Determine the [x, y] coordinate at the center of the cell enclosing the given text.  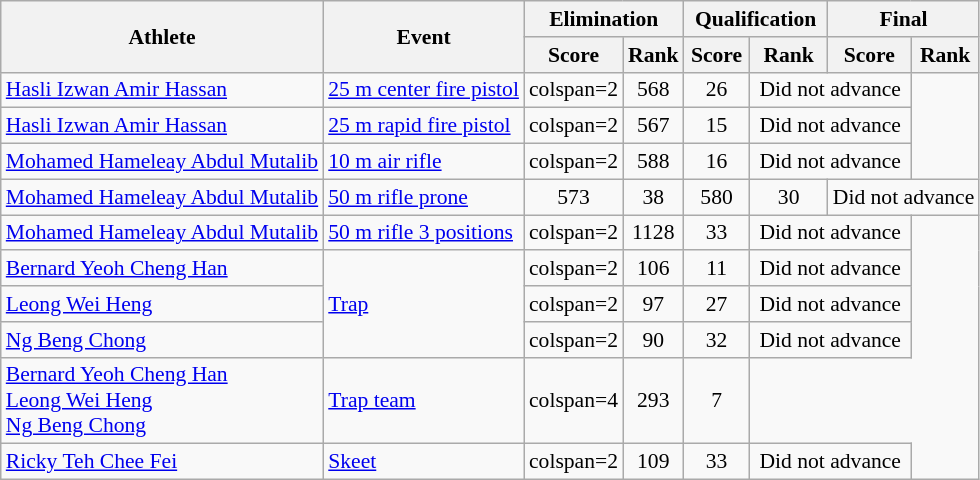
580 [717, 197]
50 m rifle 3 positions [424, 233]
10 m air rifle [424, 162]
Trap [424, 304]
573 [574, 197]
Qualification [756, 19]
30 [789, 197]
Bernard Yeoh Cheng Han [162, 269]
50 m rifle prone [424, 197]
32 [717, 340]
109 [654, 462]
25 m rapid fire pistol [424, 126]
97 [654, 304]
7 [717, 400]
Athlete [162, 36]
Final [904, 19]
15 [717, 126]
106 [654, 269]
27 [717, 304]
colspan=4 [574, 400]
25 m center fire pistol [424, 90]
567 [654, 126]
Skeet [424, 462]
588 [654, 162]
Leong Wei Heng [162, 304]
38 [654, 197]
Bernard Yeoh Cheng HanLeong Wei HengNg Beng Chong [162, 400]
Event [424, 36]
11 [717, 269]
Trap team [424, 400]
Ricky Teh Chee Fei [162, 462]
568 [654, 90]
Elimination [604, 19]
1128 [654, 233]
16 [717, 162]
Ng Beng Chong [162, 340]
293 [654, 400]
26 [717, 90]
90 [654, 340]
